Detect which cell encompasses the target text, then output its [x, y] center coordinate. 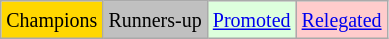
Promoted [252, 20]
Champions [52, 20]
Runners-up [155, 20]
Relegated [342, 20]
